Capture the cell that displays the provided text and extract its [X, Y] central coordinate. 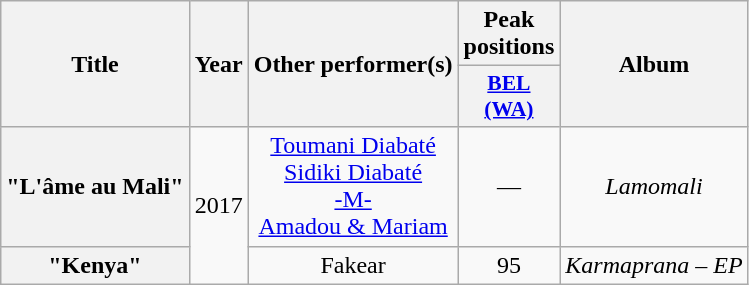
Fakear [353, 265]
BEL(WA) [509, 96]
"L'âme au Mali" [95, 186]
2017 [218, 206]
Other performer(s) [353, 64]
95 [509, 265]
Lamomali [654, 186]
— [509, 186]
Album [654, 64]
Title [95, 64]
Karmaprana – EP [654, 265]
Toumani Diabaté Sidiki Diabaté -M- Amadou & Mariam [353, 186]
Peak positions [509, 34]
"Kenya" [95, 265]
Year [218, 64]
